Scan for the cell matching the given text and deliver its (x, y) coordinate at center. 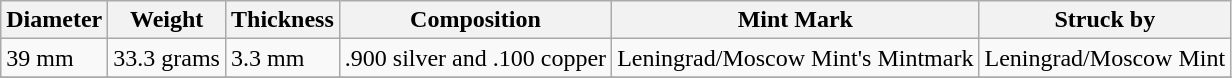
39 mm (54, 58)
Leningrad/Moscow Mint's Mintmark (796, 58)
Leningrad/Moscow Mint (1105, 58)
.900 silver and .100 copper (475, 58)
33.3 grams (167, 58)
Struck by (1105, 20)
Weight (167, 20)
Composition (475, 20)
3.3 mm (282, 58)
Diameter (54, 20)
Thickness (282, 20)
Mint Mark (796, 20)
